Locate the cell with the specified text and output its (x, y) center coordinate. 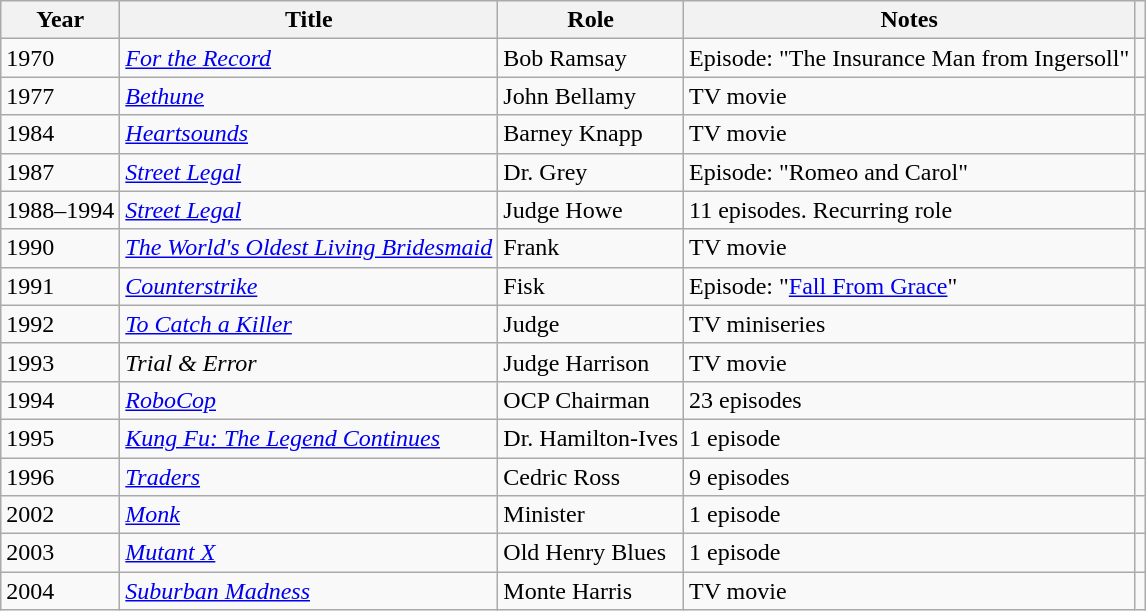
Notes (910, 20)
OCP Chairman (591, 400)
1993 (60, 362)
Judge Howe (591, 210)
For the Record (309, 58)
Bethune (309, 96)
Suburban Madness (309, 591)
Trial & Error (309, 362)
TV miniseries (910, 324)
Judge (591, 324)
Title (309, 20)
Dr. Hamilton-Ives (591, 438)
1977 (60, 96)
1992 (60, 324)
RoboCop (309, 400)
23 episodes (910, 400)
Year (60, 20)
Monk (309, 515)
Monte Harris (591, 591)
Judge Harrison (591, 362)
Traders (309, 477)
1996 (60, 477)
2003 (60, 553)
Kung Fu: The Legend Continues (309, 438)
Old Henry Blues (591, 553)
John Bellamy (591, 96)
2002 (60, 515)
1995 (60, 438)
Barney Knapp (591, 134)
1994 (60, 400)
Fisk (591, 286)
Frank (591, 248)
Episode: "Romeo and Carol" (910, 172)
Heartsounds (309, 134)
1988–1994 (60, 210)
Role (591, 20)
Counterstrike (309, 286)
1987 (60, 172)
1984 (60, 134)
11 episodes. Recurring role (910, 210)
9 episodes (910, 477)
1970 (60, 58)
Episode: "The Insurance Man from Ingersoll" (910, 58)
Bob Ramsay (591, 58)
2004 (60, 591)
The World's Oldest Living Bridesmaid (309, 248)
To Catch a Killer (309, 324)
Dr. Grey (591, 172)
1991 (60, 286)
Mutant X (309, 553)
Minister (591, 515)
1990 (60, 248)
Episode: "Fall From Grace" (910, 286)
Cedric Ross (591, 477)
